From the cell containing the given text, extract its center point as [x, y] coordinate. 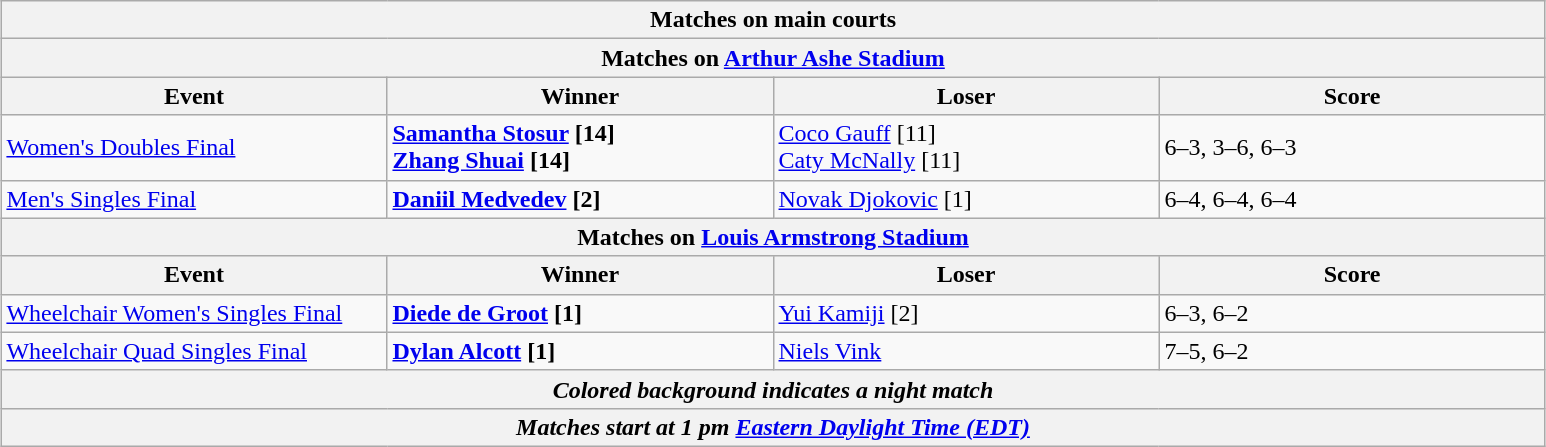
Daniil Medvedev [2] [580, 199]
7–5, 6–2 [1352, 351]
6–3, 3–6, 6–3 [1352, 148]
Coco Gauff [11] Caty McNally [11] [966, 148]
Wheelchair Quad Singles Final [194, 351]
Wheelchair Women's Singles Final [194, 313]
Matches start at 1 pm Eastern Daylight Time (EDT) [773, 427]
6–4, 6–4, 6–4 [1352, 199]
6–3, 6–2 [1352, 313]
Matches on Louis Armstrong Stadium [773, 237]
Samantha Stosur [14] Zhang Shuai [14] [580, 148]
Men's Singles Final [194, 199]
Diede de Groot [1] [580, 313]
Novak Djokovic [1] [966, 199]
Niels Vink [966, 351]
Matches on Arthur Ashe Stadium [773, 58]
Yui Kamiji [2] [966, 313]
Dylan Alcott [1] [580, 351]
Matches on main courts [773, 20]
Women's Doubles Final [194, 148]
Colored background indicates a night match [773, 389]
